Return the [X, Y] coordinate for the center point of the cell that contains the specified text.  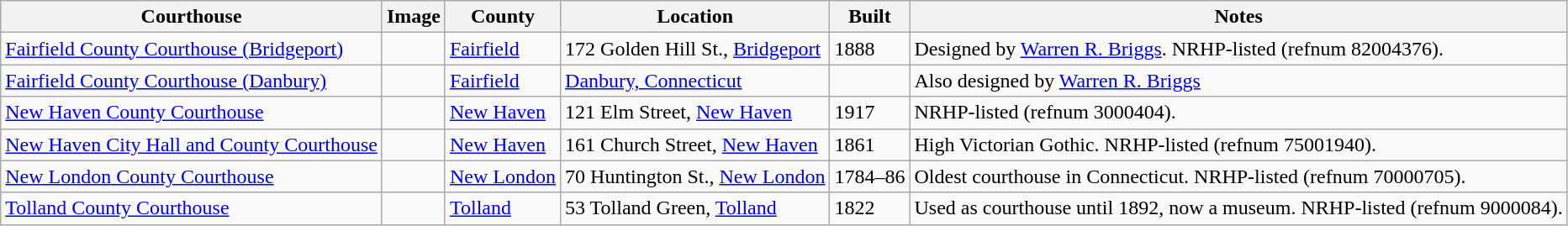
Location [695, 17]
1822 [869, 208]
172 Golden Hill St., Bridgeport [695, 49]
70 Huntington St., New London [695, 176]
Danbury, Connecticut [695, 81]
1888 [869, 49]
Oldest courthouse in Connecticut. NRHP-listed (refnum 70000705). [1238, 176]
Notes [1238, 17]
NRHP-listed (refnum 3000404). [1238, 113]
Built [869, 17]
1917 [869, 113]
Used as courthouse until 1892, now a museum. NRHP-listed (refnum 9000084). [1238, 208]
Image [414, 17]
Tolland County Courthouse [192, 208]
Tolland [503, 208]
161 Church Street, New Haven [695, 145]
New London [503, 176]
New London County Courthouse [192, 176]
New Haven County Courthouse [192, 113]
High Victorian Gothic. NRHP-listed (refnum 75001940). [1238, 145]
Fairfield County Courthouse (Bridgeport) [192, 49]
New Haven City Hall and County Courthouse [192, 145]
53 Tolland Green, Tolland [695, 208]
1784–86 [869, 176]
Designed by Warren R. Briggs. NRHP-listed (refnum 82004376). [1238, 49]
County [503, 17]
Courthouse [192, 17]
Also designed by Warren R. Briggs [1238, 81]
121 Elm Street, New Haven [695, 113]
Fairfield County Courthouse (Danbury) [192, 81]
1861 [869, 145]
